From the cell containing the given text, extract its center point as [x, y] coordinate. 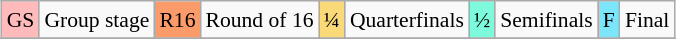
F [609, 20]
GS [21, 20]
Group stage [96, 20]
¼ [332, 20]
Final [648, 20]
R16 [177, 20]
Quarterfinals [407, 20]
½ [482, 20]
Round of 16 [260, 20]
Semifinals [546, 20]
